Identify which cell holds the provided text, then report its [X, Y] central coordinate. 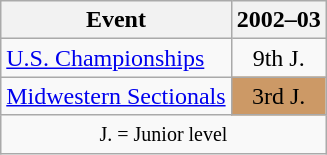
Midwestern Sectionals [116, 96]
2002–03 [278, 20]
J. = Junior level [164, 134]
Event [116, 20]
3rd J. [278, 96]
9th J. [278, 58]
U.S. Championships [116, 58]
